Determine the (x, y) coordinate at the center of the cell enclosing the given text.  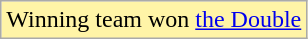
Winning team won the Double (154, 20)
